Output the [X, Y] coordinate of the center of the cell containing the given text.  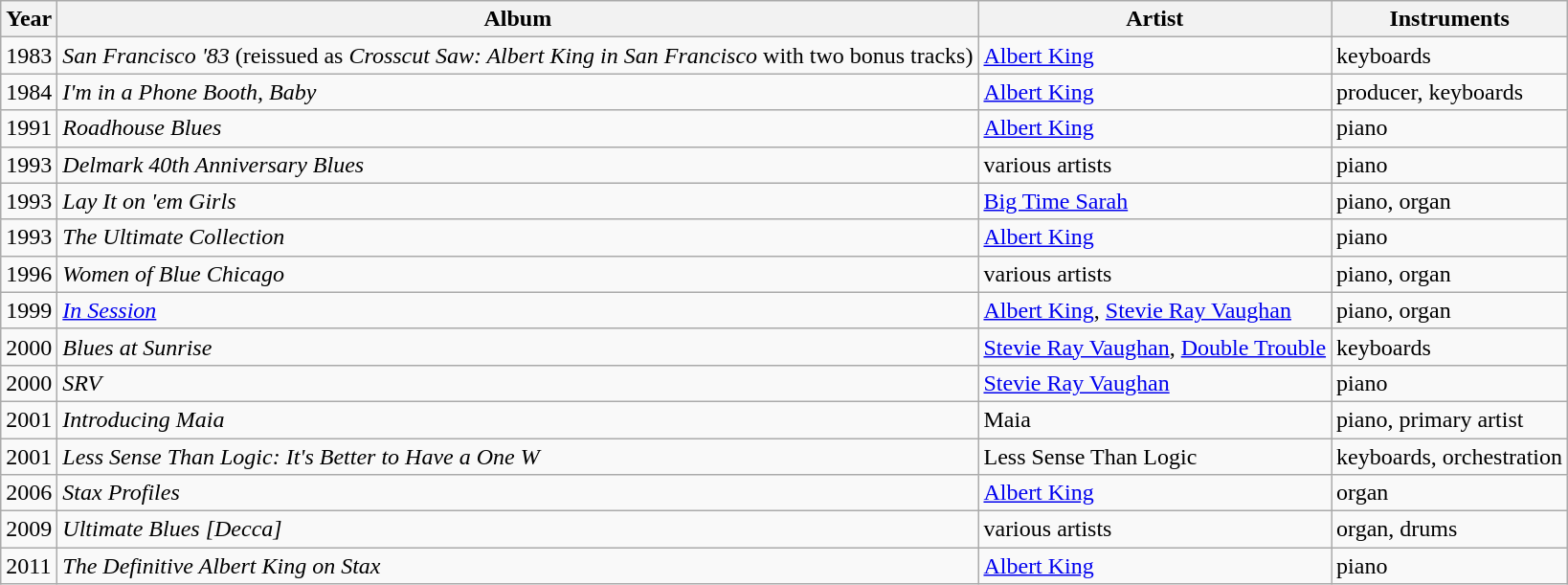
Less Sense Than Logic [1154, 457]
San Francisco '83 (reissued as Crosscut Saw: Albert King in San Francisco with two bonus tracks) [518, 56]
producer, keyboards [1449, 92]
1999 [29, 310]
1996 [29, 274]
Blues at Sunrise [518, 347]
Artist [1154, 19]
The Ultimate Collection [518, 237]
In Session [518, 310]
1991 [29, 128]
organ, drums [1449, 529]
1984 [29, 92]
Roadhouse Blues [518, 128]
Big Time Sarah [1154, 201]
Year [29, 19]
Delmark 40th Anniversary Blues [518, 165]
Stax Profiles [518, 493]
Ultimate Blues [Decca] [518, 529]
I'm in a Phone Booth, Baby [518, 92]
1983 [29, 56]
2011 [29, 566]
keyboards, orchestration [1449, 457]
2009 [29, 529]
Lay It on 'em Girls [518, 201]
Women of Blue Chicago [518, 274]
Album [518, 19]
Maia [1154, 419]
2006 [29, 493]
piano, primary artist [1449, 419]
SRV [518, 383]
Stevie Ray Vaughan, Double Trouble [1154, 347]
organ [1449, 493]
Instruments [1449, 19]
The Definitive Albert King on Stax [518, 566]
Albert King, Stevie Ray Vaughan [1154, 310]
Introducing Maia [518, 419]
Stevie Ray Vaughan [1154, 383]
Less Sense Than Logic: It's Better to Have a One W [518, 457]
